Output the (x, y) coordinate of the center of the cell containing the given text.  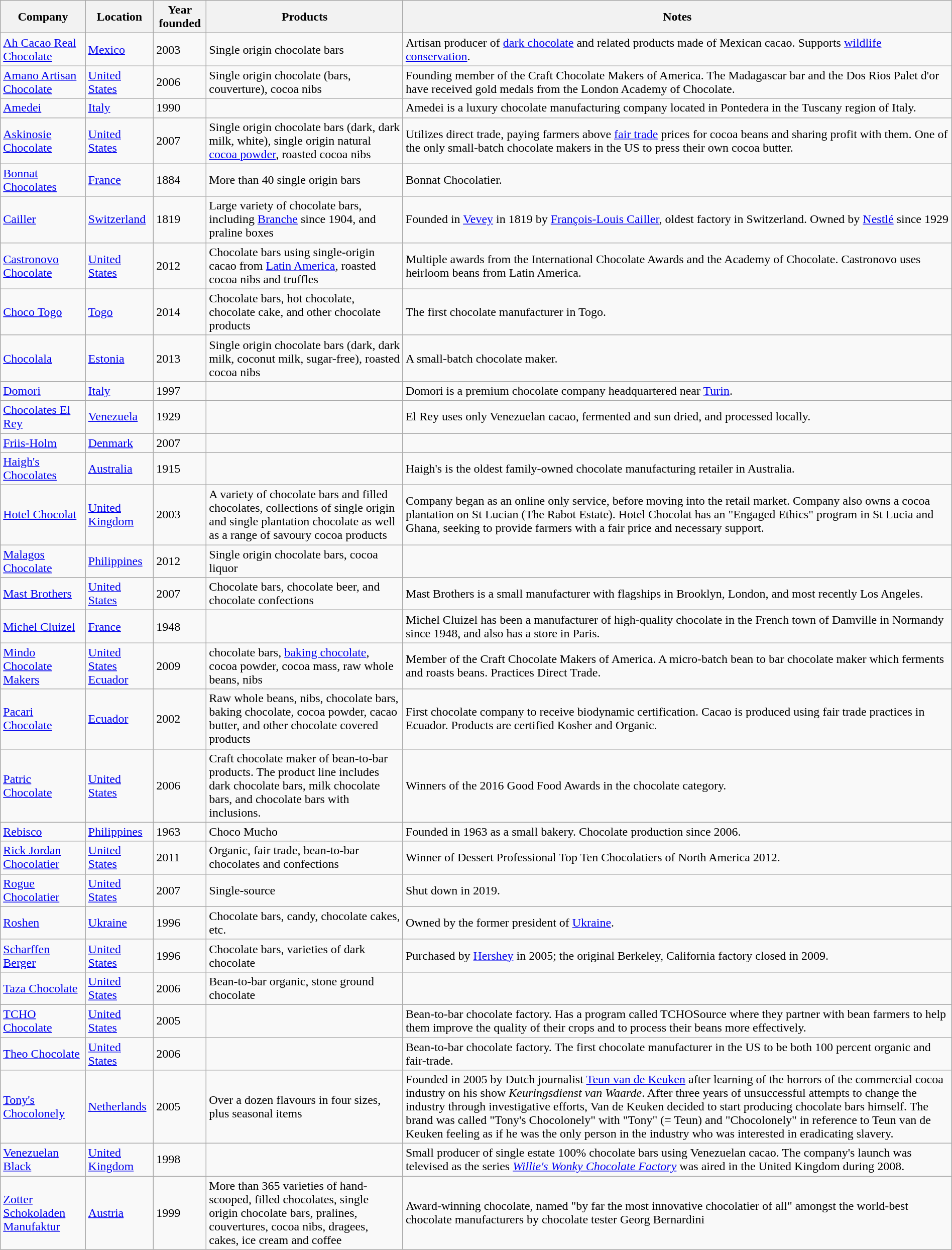
2014 (180, 312)
El Rey uses only Venezuelan cacao, fermented and sun dried, and processed locally. (677, 417)
1819 (180, 219)
Hotel Chocolat (43, 515)
Bean-to-bar chocolate factory. The first chocolate manufacturer in the US to be both 100 percent organic and fair-trade. (677, 1054)
Taza Chocolate (43, 988)
Single origin chocolate (bars, couverture), cocoa nibs (305, 82)
Ah Cacao Real Chocolate (43, 49)
Single origin chocolate bars (dark, dark milk, white), single origin natural cocoa powder, roasted cocoa nibs (305, 141)
Friis-Holm (43, 442)
Scharffen Berger (43, 955)
Founded in Vevey in 1819 by François-Louis Cailler, oldest factory in Switzerland. Owned by Nestlé since 1929 (677, 219)
Member of the Craft Chocolate Makers of America. A micro-batch bean to bar chocolate maker which ferments and roasts beans. Practices Direct Trade. (677, 666)
Cailler (43, 219)
Bonnat Chocolatier. (677, 180)
Switzerland (120, 219)
Choco Togo (43, 312)
2013 (180, 358)
Mast Brothers is a small manufacturer with flagships in Brooklyn, London, and most recently Los Angeles. (677, 594)
Year founded (180, 17)
Mindo Chocolate Makers (43, 666)
Austria (120, 1213)
1948 (180, 627)
Notes (677, 17)
Rebisco (43, 832)
Tony's Chocolonely (43, 1107)
Chocolate bars using single-origin cacao from Latin America, roasted cocoa nibs and truffles (305, 266)
Castronovo Chocolate (43, 266)
TCHO Chocolate (43, 1020)
Raw whole beans, nibs, chocolate bars, baking chocolate, cocoa powder, cacao butter, and other chocolate covered products (305, 719)
Patric Chocolate (43, 785)
Products (305, 17)
Estonia (120, 358)
Chocolate bars, varieties of dark chocolate (305, 955)
Amedei (43, 108)
Askinosie Chocolate (43, 141)
1884 (180, 180)
Domori is a premium chocolate company headquartered near Turin. (677, 391)
Single origin chocolate bars (dark, dark milk, coconut milk, sugar-free), roasted cocoa nibs (305, 358)
Single-source (305, 890)
Denmark (120, 442)
Chocolala (43, 358)
Bonnat Chocolates (43, 180)
Winners of the 2016 Good Food Awards in the chocolate category. (677, 785)
Australia (120, 469)
Zotter Schokoladen Manufaktur (43, 1213)
1929 (180, 417)
Shut down in 2019. (677, 890)
Netherlands (120, 1107)
Amedei is a luxury chocolate manufacturing company located in Pontedera in the Tuscany region of Italy. (677, 108)
Ecuador (120, 719)
1997 (180, 391)
Owned by the former president of Ukraine. (677, 923)
1963 (180, 832)
Roshen (43, 923)
Chocolates El Rey (43, 417)
Winner of Dessert Professional Top Ten Chocolatiers of North America 2012. (677, 858)
Founded in 1963 as a small bakery. Chocolate production since 2006. (677, 832)
Haigh's is the oldest family-owned chocolate manufacturing retailer in Australia. (677, 469)
Rogue Chocolatier (43, 890)
The first chocolate manufacturer in Togo. (677, 312)
Purchased by Hershey in 2005; the original Berkeley, California factory closed in 2009. (677, 955)
chocolate bars, baking chocolate, cocoa powder, cocoa mass, raw whole beans, nibs (305, 666)
Location (120, 17)
Domori (43, 391)
1999 (180, 1213)
Mexico (120, 49)
Artisan producer of dark chocolate and related products made of Mexican cacao. Supports wildlife conservation. (677, 49)
Bean-to-bar organic, stone ground chocolate (305, 988)
2011 (180, 858)
Michel Cluizel (43, 627)
2009 (180, 666)
Togo (120, 312)
Rick Jordan Chocolatier (43, 858)
Amano Artisan Chocolate (43, 82)
Venezuela (120, 417)
Ukraine (120, 923)
Chocolate bars, hot chocolate, chocolate cake, and other chocolate products (305, 312)
A small-batch chocolate maker. (677, 358)
Malagos Chocolate (43, 561)
Organic, fair trade, bean-to-bar chocolates and confections (305, 858)
1915 (180, 469)
Haigh's Chocolates (43, 469)
Venezuelan Black (43, 1160)
Chocolate bars, candy, chocolate cakes, etc. (305, 923)
Single origin chocolate bars (305, 49)
Large variety of chocolate bars, including Branche since 1904, and praline boxes (305, 219)
Company (43, 17)
Chocolate bars, chocolate beer, and chocolate confections (305, 594)
Multiple awards from the International Chocolate Awards and the Academy of Chocolate. Castronovo uses heirloom beans from Latin America. (677, 266)
More than 40 single origin bars (305, 180)
Theo Chocolate (43, 1054)
2002 (180, 719)
Mast Brothers (43, 594)
Pacari Chocolate (43, 719)
United StatesEcuador (120, 666)
1990 (180, 108)
1998 (180, 1160)
Over a dozen flavours in four sizes, plus seasonal items (305, 1107)
Choco Mucho (305, 832)
Single origin chocolate bars, cocoa liquor (305, 561)
